Scan for the cell matching the given text and deliver its [X, Y] coordinate at center. 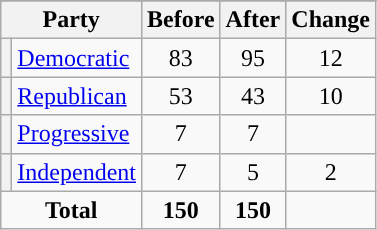
Progressive [77, 134]
Republican [77, 96]
Democratic [77, 58]
Total [72, 210]
43 [253, 96]
Party [72, 20]
12 [331, 58]
10 [331, 96]
95 [253, 58]
53 [180, 96]
Independent [77, 172]
2 [331, 172]
83 [180, 58]
After [253, 20]
Change [331, 20]
Before [180, 20]
5 [253, 172]
